Detect which cell encompasses the target text, then output its [X, Y] center coordinate. 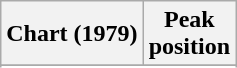
Peakposition [189, 34]
Chart (1979) [72, 34]
